Search for the cell housing the specified text and yield its (X, Y) center coordinate. 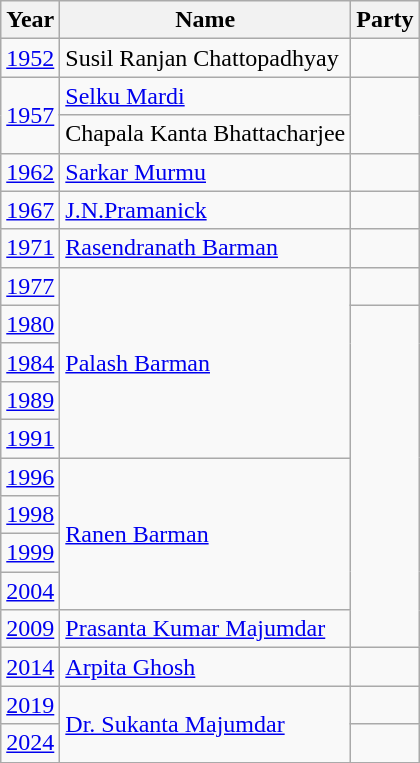
Rasendranath Barman (206, 248)
2009 (30, 629)
1980 (30, 324)
Year (30, 20)
1977 (30, 286)
1999 (30, 553)
2019 (30, 705)
2004 (30, 591)
Susil Ranjan Chattopadhyay (206, 58)
1971 (30, 248)
1989 (30, 400)
Name (206, 20)
1991 (30, 438)
Dr. Sukanta Majumdar (206, 724)
Palash Barman (206, 362)
1998 (30, 515)
2024 (30, 743)
Prasanta Kumar Majumdar (206, 629)
Arpita Ghosh (206, 667)
Chapala Kanta Bhattacharjee (206, 134)
Selku Mardi (206, 96)
2014 (30, 667)
1967 (30, 210)
1996 (30, 477)
1962 (30, 172)
Sarkar Murmu (206, 172)
1984 (30, 362)
Ranen Barman (206, 534)
J.N.Pramanick (206, 210)
Party (385, 20)
1952 (30, 58)
1957 (30, 115)
